Scan for the cell matching the given text and deliver its (x, y) coordinate at center. 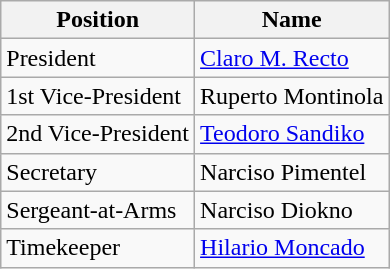
Sergeant-at-Arms (98, 210)
Timekeeper (98, 248)
President (98, 58)
Secretary (98, 172)
Name (292, 20)
2nd Vice-President (98, 134)
Claro M. Recto (292, 58)
Narciso Diokno (292, 210)
Teodoro Sandiko (292, 134)
1st Vice-President (98, 96)
Position (98, 20)
Narciso Pimentel (292, 172)
Hilario Moncado (292, 248)
Ruperto Montinola (292, 96)
